Scan for the cell matching the given text and deliver its (x, y) coordinate at center. 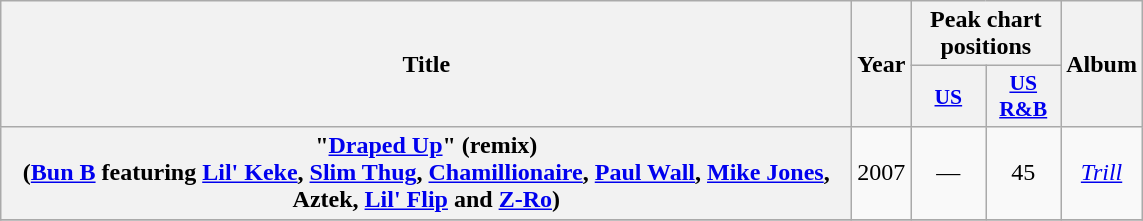
Year (882, 64)
USR&B (1024, 96)
Peak chart positions (986, 34)
— (948, 173)
"Draped Up" (remix)(Bun B featuring Lil' Keke, Slim Thug, Chamillionaire, Paul Wall, Mike Jones, Aztek, Lil' Flip and Z-Ro) (426, 173)
45 (1024, 173)
Title (426, 64)
US (948, 96)
Album (1102, 64)
Trill (1102, 173)
2007 (882, 173)
